Return (x, y) of the center of cell containing provided text 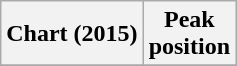
Peakposition (189, 34)
Chart (2015) (72, 34)
